Detect which cell encompasses the target text, then output its [X, Y] center coordinate. 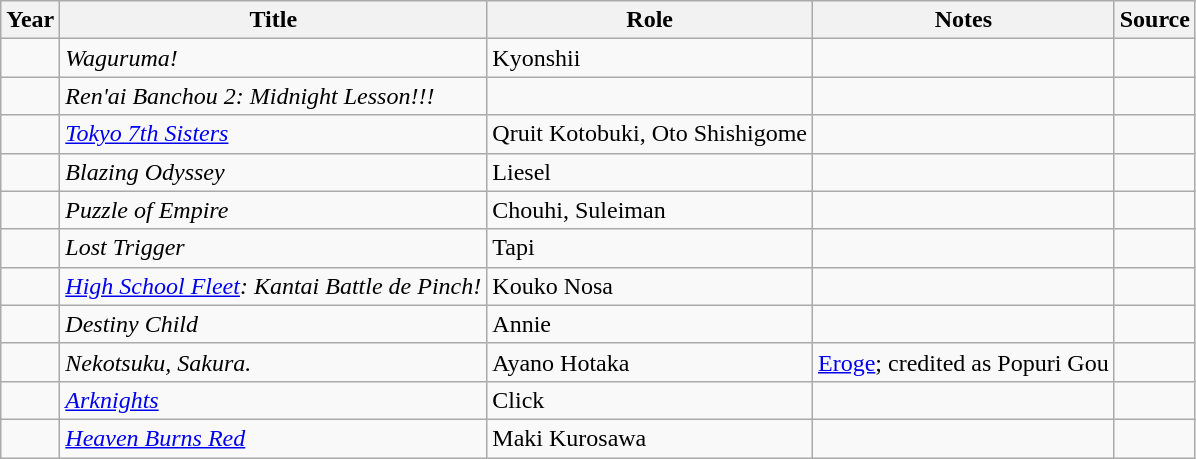
Heaven Burns Red [274, 438]
Destiny Child [274, 324]
Ayano Hotaka [650, 362]
Source [1154, 20]
Nekotsuku, Sakura. [274, 362]
Kyonshii [650, 58]
Annie [650, 324]
Liesel [650, 172]
Arknights [274, 400]
Tokyo 7th Sisters [274, 134]
Role [650, 20]
Ren'ai Banchou 2: Midnight Lesson!!! [274, 96]
Qruit Kotobuki, Oto Shishigome [650, 134]
Notes [964, 20]
Lost Trigger [274, 248]
Puzzle of Empire [274, 210]
High School Fleet: Kantai Battle de Pinch! [274, 286]
Chouhi, Suleiman [650, 210]
Click [650, 400]
Year [30, 20]
Title [274, 20]
Maki Kurosawa [650, 438]
Kouko Nosa [650, 286]
Eroge; credited as Popuri Gou [964, 362]
Waguruma! [274, 58]
Tapi [650, 248]
Blazing Odyssey [274, 172]
